Provide the (X, Y) coordinate of the cell's center where the given text is located.  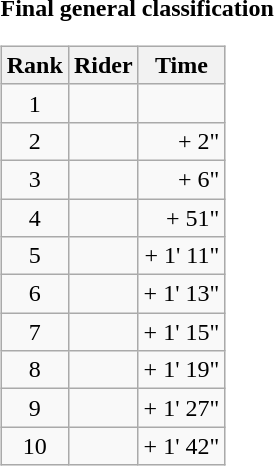
Rank (34, 65)
3 (34, 179)
+ 51" (182, 217)
+ 1' 13" (182, 294)
+ 1' 19" (182, 370)
4 (34, 217)
7 (34, 332)
+ 6" (182, 179)
6 (34, 294)
2 (34, 141)
+ 1' 27" (182, 408)
10 (34, 446)
+ 1' 11" (182, 256)
5 (34, 256)
8 (34, 370)
Time (182, 65)
+ 2" (182, 141)
Rider (103, 65)
1 (34, 103)
+ 1' 15" (182, 332)
+ 1' 42" (182, 446)
9 (34, 408)
